From the cell containing the given text, extract its center point as (x, y) coordinate. 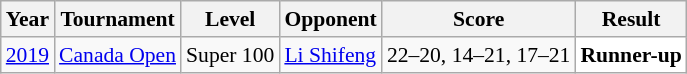
Super 100 (230, 55)
Tournament (118, 19)
22–20, 14–21, 17–21 (479, 55)
Opponent (330, 19)
Year (28, 19)
Score (479, 19)
Li Shifeng (330, 55)
Result (630, 19)
2019 (28, 55)
Runner-up (630, 55)
Level (230, 19)
Canada Open (118, 55)
